Provide the (x, y) coordinate of the cell's center where the given text is located.  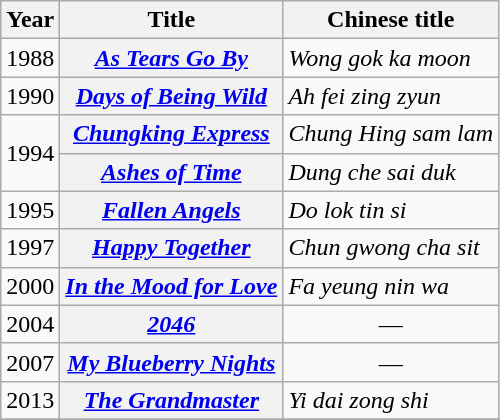
Year (30, 20)
Title (172, 20)
My Blueberry Nights (172, 362)
Chungking Express (172, 134)
Fa yeung nin wa (391, 286)
Fallen Angels (172, 210)
In the Mood for Love (172, 286)
Ah fei zing zyun (391, 96)
1994 (30, 153)
2013 (30, 400)
1995 (30, 210)
1997 (30, 248)
Chun gwong cha sit (391, 248)
2004 (30, 324)
As Tears Go By (172, 58)
Yi dai zong shi (391, 400)
Do lok tin si (391, 210)
2007 (30, 362)
2000 (30, 286)
The Grandmaster (172, 400)
Happy Together (172, 248)
Chung Hing sam lam (391, 134)
Chinese title (391, 20)
Days of Being Wild (172, 96)
1988 (30, 58)
1990 (30, 96)
2046 (172, 324)
Ashes of Time (172, 172)
Dung che sai duk (391, 172)
Wong gok ka moon (391, 58)
